Identify which cell holds the provided text, then report its (x, y) central coordinate. 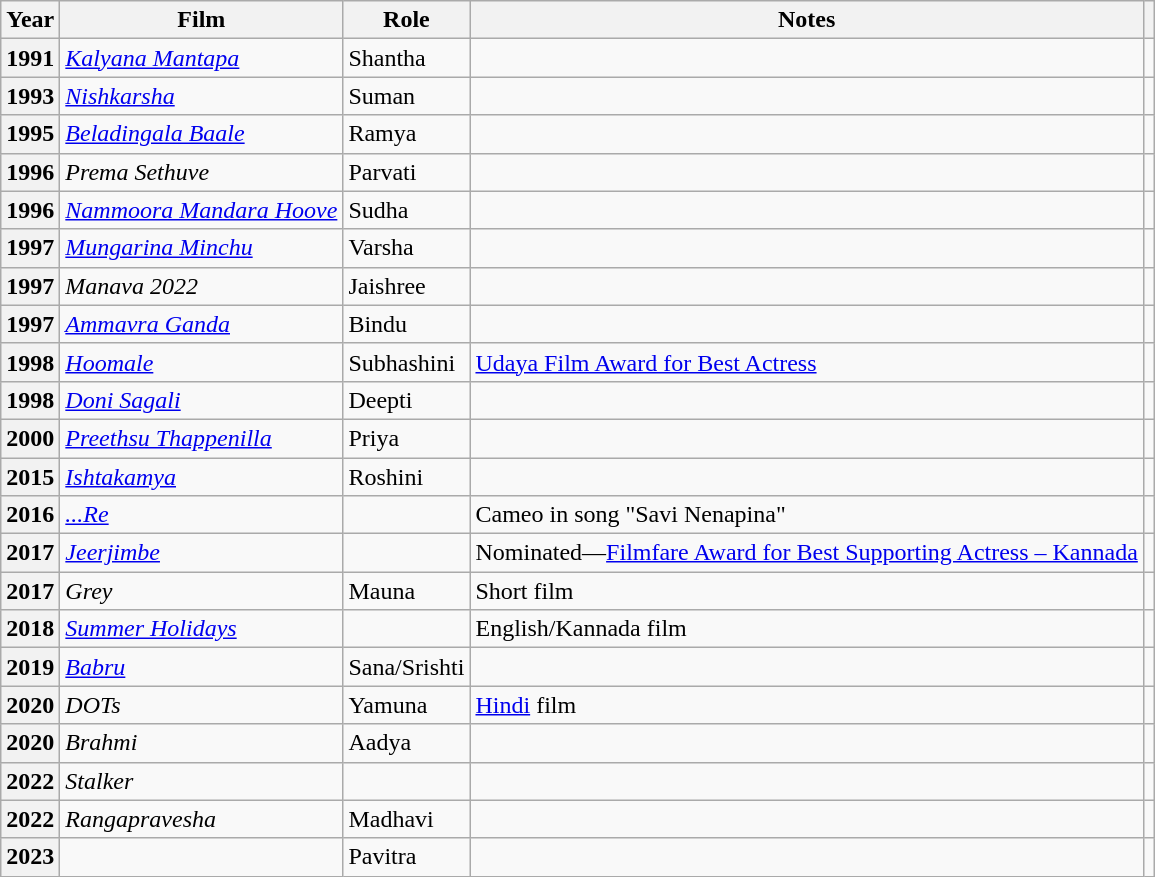
Priya (406, 438)
Rangapravesha (202, 819)
2019 (30, 667)
1991 (30, 58)
Madhavi (406, 819)
Sudha (406, 210)
Deepti (406, 400)
Notes (806, 20)
Udaya Film Award for Best Actress (806, 362)
Ramya (406, 134)
Hindi film (806, 705)
Film (202, 20)
Yamuna (406, 705)
Parvati (406, 172)
Manava 2022 (202, 286)
Suman (406, 96)
...Re (202, 515)
Prema Sethuve (202, 172)
2015 (30, 477)
1995 (30, 134)
2018 (30, 629)
2023 (30, 857)
Sana/Srishti (406, 667)
Aadya (406, 743)
Nishkarsha (202, 96)
Role (406, 20)
Cameo in song "Savi Nenapina" (806, 515)
Subhashini (406, 362)
DOTs (202, 705)
Preethsu Thappenilla (202, 438)
Jeerjimbe (202, 553)
Summer Holidays (202, 629)
Hoomale (202, 362)
2016 (30, 515)
1993 (30, 96)
Short film (806, 591)
Ishtakamya (202, 477)
Doni Sagali (202, 400)
Varsha (406, 248)
Roshini (406, 477)
Bindu (406, 324)
Ammavra Ganda (202, 324)
Year (30, 20)
Nominated—Filmfare Award for Best Supporting Actress – Kannada (806, 553)
Shantha (406, 58)
Brahmi (202, 743)
Pavitra (406, 857)
2000 (30, 438)
Babru (202, 667)
Kalyana Mantapa (202, 58)
Stalker (202, 781)
Jaishree (406, 286)
Grey (202, 591)
English/Kannada film (806, 629)
Beladingala Baale (202, 134)
Nammoora Mandara Hoove (202, 210)
Mungarina Minchu (202, 248)
Mauna (406, 591)
